Identify which cell holds the provided text, then report its [X, Y] central coordinate. 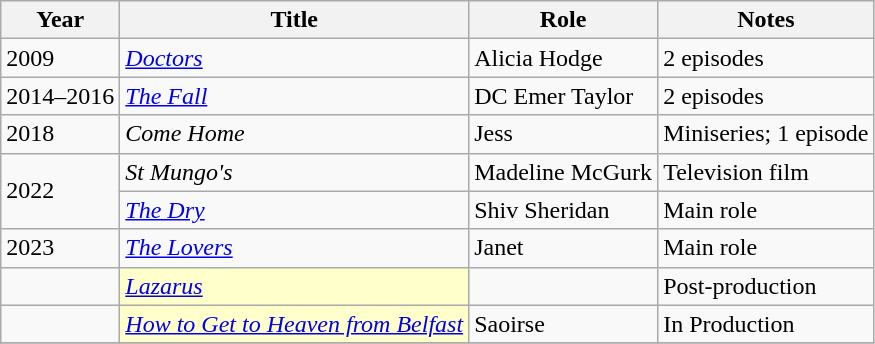
2009 [60, 58]
2022 [60, 191]
Jess [564, 134]
Alicia Hodge [564, 58]
Shiv Sheridan [564, 210]
2018 [60, 134]
The Fall [294, 96]
The Dry [294, 210]
Television film [766, 172]
Miniseries; 1 episode [766, 134]
Doctors [294, 58]
Post-production [766, 286]
DC Emer Taylor [564, 96]
St Mungo's [294, 172]
Janet [564, 248]
The Lovers [294, 248]
Saoirse [564, 324]
Title [294, 20]
2023 [60, 248]
Role [564, 20]
In Production [766, 324]
Year [60, 20]
2014–2016 [60, 96]
Madeline McGurk [564, 172]
Notes [766, 20]
Come Home [294, 134]
How to Get to Heaven from Belfast [294, 324]
Lazarus [294, 286]
